For the text-containing cell, return its midpoint in [X, Y] coordinate format. 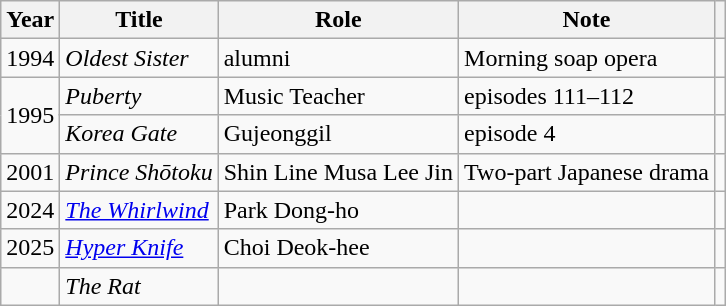
Morning soap opera [587, 58]
Choi Deok-hee [338, 248]
Two-part Japanese drama [587, 172]
Title [139, 20]
Park Dong-ho [338, 210]
The Rat [139, 286]
Note [587, 20]
Role [338, 20]
The Whirlwind [139, 210]
Oldest Sister [139, 58]
episodes 111–112 [587, 96]
Music Teacher [338, 96]
2024 [30, 210]
1994 [30, 58]
Gujeonggil [338, 134]
alumni [338, 58]
2001 [30, 172]
2025 [30, 248]
Puberty [139, 96]
Shin Line Musa Lee Jin [338, 172]
Year [30, 20]
episode 4 [587, 134]
Hyper Knife [139, 248]
1995 [30, 115]
Prince Shōtoku [139, 172]
Korea Gate [139, 134]
